For the text-containing cell, return its midpoint in [X, Y] coordinate format. 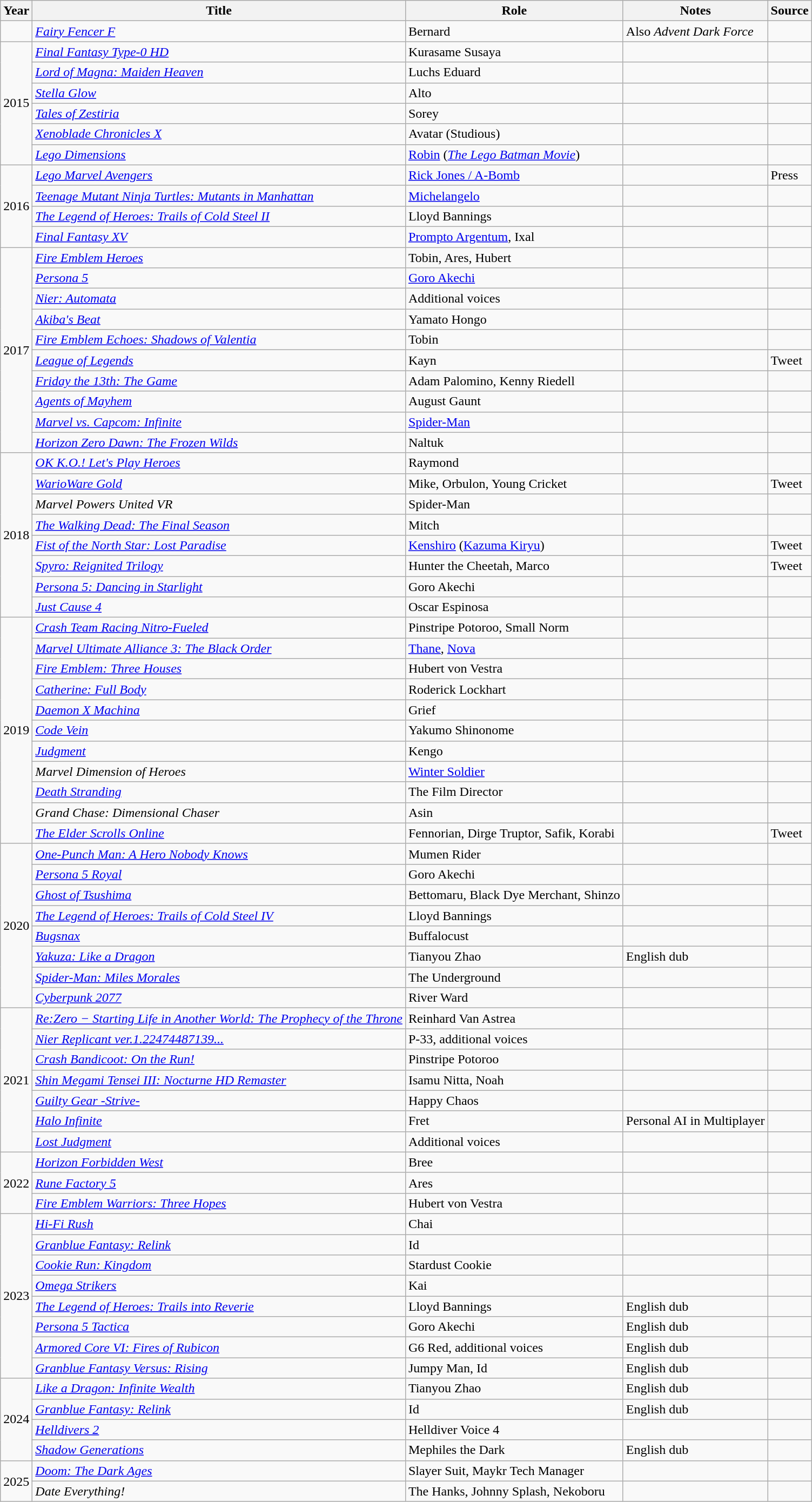
Omega Strikers [219, 1286]
Year [16, 11]
Lego Dimensions [219, 155]
Spider-Man: Miles Morales [219, 977]
Bree [514, 1162]
The Walking Dead: The Final Season [219, 525]
Alto [514, 93]
Fire Emblem Echoes: Shadows of Valentia [219, 340]
Fire Emblem Heroes [219, 258]
Final Fantasy XV [219, 237]
Michelangelo [514, 196]
Kengo [514, 751]
Kenshiro (Kazuma Kiryu) [514, 545]
Armored Core VI: Fires of Rubicon [219, 1347]
Kai [514, 1286]
Re:Zero − Starting Life in Another World: The Prophecy of the Throne [219, 1018]
Marvel Powers United VR [219, 504]
Halo Infinite [219, 1121]
Sorey [514, 113]
Marvel vs. Capcom: Infinite [219, 422]
Persona 5 Royal [219, 874]
The Film Director [514, 792]
Death Stranding [219, 792]
The Underground [514, 977]
Crash Team Racing Nitro-Fueled [219, 628]
Guilty Gear -Strive- [219, 1101]
Robin (The Lego Batman Movie) [514, 155]
Lost Judgment [219, 1142]
Fire Emblem Warriors: Three Hopes [219, 1203]
P-33, additional voices [514, 1039]
Grief [514, 710]
Mitch [514, 525]
Luchs Eduard [514, 72]
The Elder Scrolls Online [219, 833]
Source [790, 11]
Mephiles the Dark [514, 1450]
August Gaunt [514, 401]
Adam Palomino, Kenny Riedell [514, 381]
G6 Red, additional voices [514, 1347]
Mike, Orbulon, Young Cricket [514, 484]
Personal AI in Multiplayer [695, 1121]
Fennorian, Dirge Truptor, Safik, Korabi [514, 833]
Ares [514, 1183]
Avatar (Studious) [514, 134]
2015 [16, 103]
2019 [16, 730]
Hunter the Cheetah, Marco [514, 566]
Pinstripe Potoroo, Small Norm [514, 628]
The Legend of Heroes: Trails of Cold Steel IV [219, 916]
Lord of Magna: Maiden Heaven [219, 72]
The Legend of Heroes: Trails of Cold Steel II [219, 216]
Tobin [514, 340]
Nier Replicant ver.1.22474487139... [219, 1039]
Stella Glow [219, 93]
Yakumo Shinonome [514, 730]
Marvel Dimension of Heroes [219, 772]
Persona 5 Tactica [219, 1327]
Slayer Suit, Maykr Tech Manager [514, 1471]
Doom: The Dark Ages [219, 1471]
Hi-Fi Rush [219, 1224]
Date Everything! [219, 1491]
2022 [16, 1183]
Like a Dragon: Infinite Wealth [219, 1389]
Shin Megami Tensei III: Nocturne HD Remaster [219, 1080]
Just Cause 4 [219, 607]
2025 [16, 1481]
Yakuza: Like a Dragon [219, 957]
Fairy Fencer F [219, 31]
Persona 5 [219, 278]
Fist of the North Star: Lost Paradise [219, 545]
2016 [16, 206]
2017 [16, 350]
Nier: Automata [219, 299]
Happy Chaos [514, 1101]
The Hanks, Johnny Splash, Nekoboru [514, 1491]
The Legend of Heroes: Trails into Reverie [219, 1306]
Kayn [514, 360]
Marvel Ultimate Alliance 3: The Black Order [219, 648]
Rick Jones / A-Bomb [514, 175]
Cookie Run: Kingdom [219, 1265]
Role [514, 11]
Reinhard Van Astrea [514, 1018]
Judgment [219, 751]
Helldivers 2 [219, 1430]
Isamu Nitta, Noah [514, 1080]
2023 [16, 1296]
Catherine: Full Body [219, 689]
Friday the 13th: The Game [219, 381]
Lego Marvel Avengers [219, 175]
Chai [514, 1224]
Fret [514, 1121]
Akiba's Beat [219, 319]
Stardust Cookie [514, 1265]
Rune Factory 5 [219, 1183]
Fire Emblem: Three Houses [219, 669]
Kurasame Susaya [514, 52]
Daemon X Machina [219, 710]
Teenage Mutant Ninja Turtles: Mutants in Manhattan [219, 196]
Spyro: Reignited Trilogy [219, 566]
Agents of Mayhem [219, 401]
Ghost of Tsushima [219, 895]
Jumpy Man, Id [514, 1368]
River Ward [514, 998]
Helldiver Voice 4 [514, 1430]
Roderick Lockhart [514, 689]
Grand Chase: Dimensional Chaser [219, 813]
Shadow Generations [219, 1450]
Bernard [514, 31]
2020 [16, 926]
Buffalocust [514, 936]
Final Fantasy Type-0 HD [219, 52]
Code Vein [219, 730]
Pinstripe Potoroo [514, 1060]
Press [790, 175]
Oscar Espinosa [514, 607]
Horizon Forbidden West [219, 1162]
2018 [16, 535]
League of Legends [219, 360]
Persona 5: Dancing in Starlight [219, 586]
Prompto Argentum, Ixal [514, 237]
Mumen Rider [514, 854]
Notes [695, 11]
Tobin, Ares, Hubert [514, 258]
Title [219, 11]
Naltuk [514, 442]
Crash Bandicoot: On the Run! [219, 1060]
Yamato Hongo [514, 319]
Winter Soldier [514, 772]
2024 [16, 1419]
Asin [514, 813]
OK K.O.! Let's Play Heroes [219, 463]
Tales of Zestiria [219, 113]
Thane, Nova [514, 648]
Granblue Fantasy Versus: Rising [219, 1368]
2021 [16, 1080]
Raymond [514, 463]
Bettomaru, Black Dye Merchant, Shinzo [514, 895]
WarioWare Gold [219, 484]
Horizon Zero Dawn: The Frozen Wilds [219, 442]
Cyberpunk 2077 [219, 998]
Xenoblade Chronicles X [219, 134]
One-Punch Man: A Hero Nobody Knows [219, 854]
Bugsnax [219, 936]
Also Advent Dark Force [695, 31]
